From the cell containing the given text, extract its center point as (x, y) coordinate. 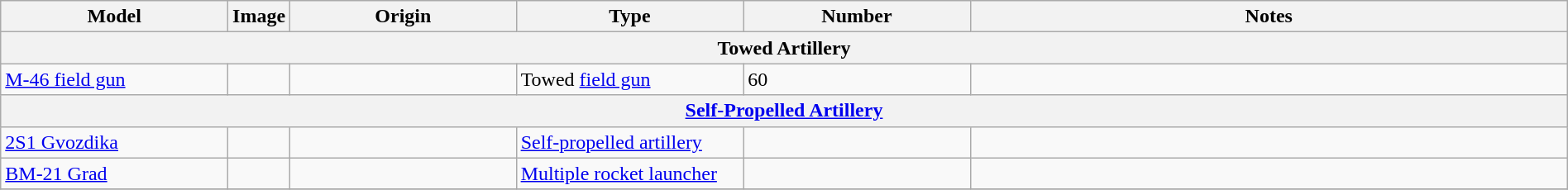
Number (857, 17)
60 (857, 79)
Notes (1269, 17)
BM-21 Grad (114, 173)
Towed field gun (630, 79)
Self-propelled artillery (630, 142)
Origin (404, 17)
M-46 field gun (114, 79)
Self-Propelled Artillery (784, 111)
Model (114, 17)
Image (260, 17)
2S1 Gvozdika (114, 142)
Type (630, 17)
Towed Artillery (784, 48)
Multiple rocket launcher (630, 173)
